Find where the given text appears and provide that cell's center as (X, Y) coordinate. 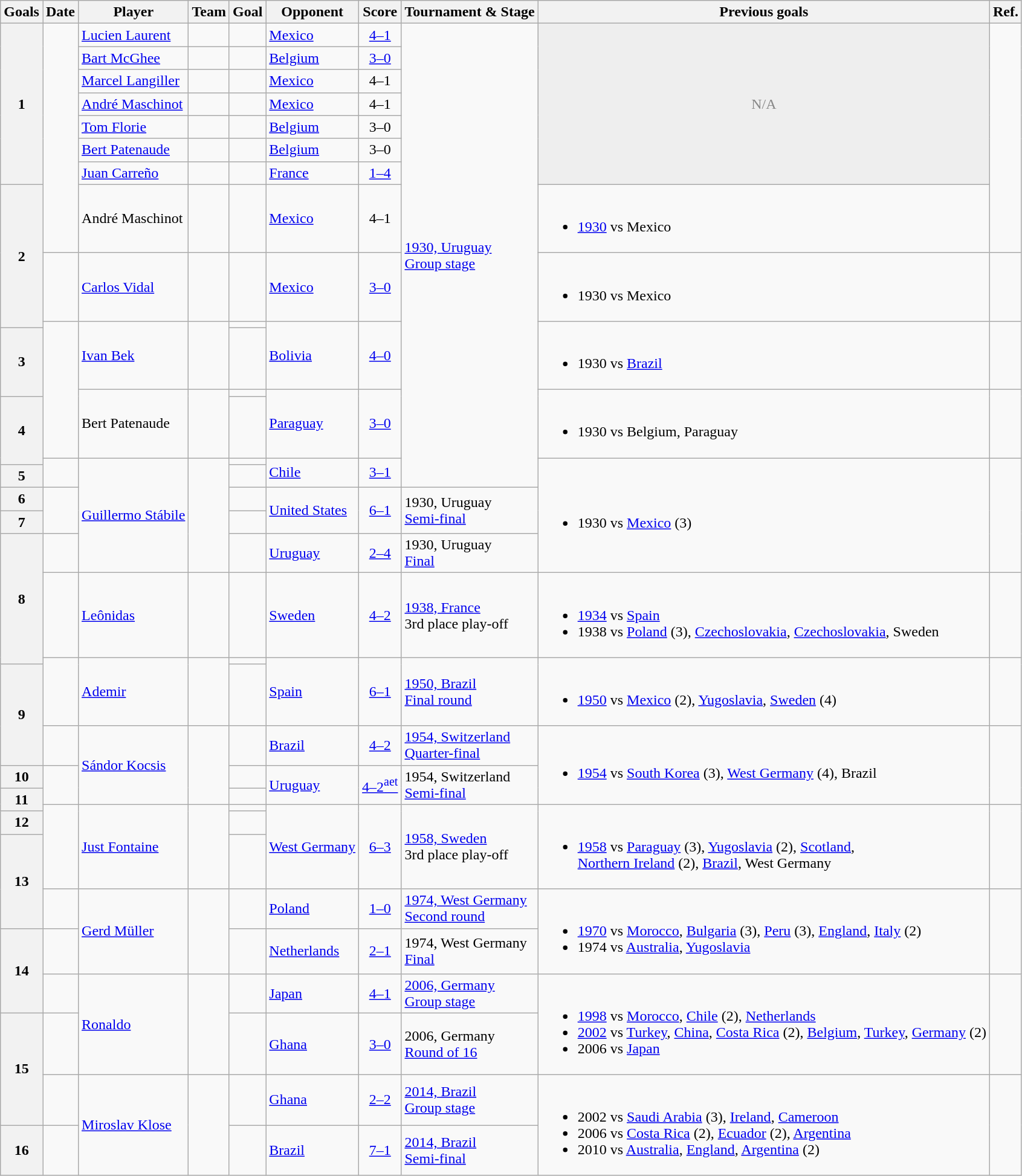
Leônidas (134, 615)
Tom Florie (134, 127)
Score (380, 12)
1–0 (380, 909)
1954, Switzerland Quarter-final (470, 746)
Opponent (312, 12)
West Germany (312, 847)
Japan (312, 993)
10 (22, 777)
13 (22, 881)
1950, Brazil Final round (470, 691)
1954, Switzerland Semi-final (470, 784)
3–1 (380, 473)
Player (134, 12)
Spain (312, 691)
1974, West Germany Second round (470, 909)
1 (22, 104)
2006, Germany Round of 16 (470, 1044)
1938, France 3rd place play-off (470, 615)
Team (209, 12)
Bart McGhee (134, 58)
4–0 (380, 355)
Sándor Kocsis (134, 765)
1930 vs Mexico (3) (764, 515)
2 (22, 256)
2002 vs Saudi Arabia (3), Ireland, Cameroon2006 vs Costa Rica (2), Ecuador (2), Argentina2010 vs Australia, England, Argentina (2) (764, 1125)
1958 vs Paraguay (3), Yugoslavia (2), Scotland,Northern Ireland (2), Brazil, West Germany (764, 847)
Tournament & Stage (470, 12)
Ivan Bek (134, 355)
1930 vs Belgium, Paraguay (764, 423)
1950 vs Mexico (2), Yugoslavia, Sweden (4) (764, 691)
France (312, 173)
1930, Uruguay Group stage (470, 256)
Date (60, 12)
1958, Sweden 3rd place play-off (470, 847)
1–4 (380, 173)
4 (22, 430)
Carlos Vidal (134, 286)
Paraguay (312, 423)
2–1 (380, 951)
7 (22, 522)
United States (312, 511)
Sweden (312, 615)
16 (22, 1151)
5 (22, 476)
14 (22, 971)
3 (22, 361)
6–3 (380, 847)
15 (22, 1069)
Gerd Müller (134, 931)
2–2 (380, 1100)
2–4 (380, 554)
Chile (312, 473)
1970 vs Morocco, Bulgaria (3), Peru (3), England, Italy (2)1974 vs Australia, Yugoslavia (764, 931)
9 (22, 714)
N/A (764, 104)
1930, Uruguay Final (470, 554)
Guillermo Stábile (134, 515)
1998 vs Morocco, Chile (2), Netherlands2002 vs Turkey, China, Costa Rica (2), Belgium, Turkey, Germany (2)2006 vs Japan (764, 1024)
Bolivia (312, 355)
2014, Brazil Semi-final (470, 1151)
1934 vs Spain1938 vs Poland (3), Czechoslovakia, Czechoslovakia, Sweden (764, 615)
1930, Uruguay Semi-final (470, 511)
Goals (22, 12)
Juan Carreño (134, 173)
2014, Brazil Group stage (470, 1100)
7–1 (380, 1151)
Poland (312, 909)
1930 vs Brazil (764, 355)
Goal (247, 12)
1974, West Germany Final (470, 951)
Ademir (134, 691)
Just Fontaine (134, 847)
12 (22, 822)
2006, Germany Group stage (470, 993)
Netherlands (312, 951)
1954 vs South Korea (3), West Germany (4), Brazil (764, 765)
Ronaldo (134, 1024)
Previous goals (764, 12)
8 (22, 599)
11 (22, 800)
Marcel Langiller (134, 81)
6 (22, 499)
4–2aet (380, 784)
Miroslav Klose (134, 1125)
Lucien Laurent (134, 35)
Ref. (1006, 12)
